Search for the cell housing the specified text and yield its (X, Y) center coordinate. 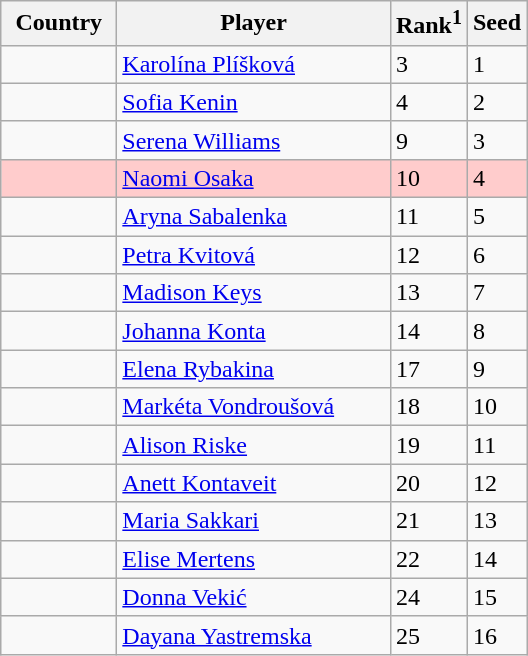
Markéta Vondroušová (254, 407)
Donna Vekić (254, 597)
8 (496, 331)
17 (428, 369)
Maria Sakkari (254, 521)
24 (428, 597)
Dayana Yastremska (254, 635)
25 (428, 635)
15 (496, 597)
Serena Williams (254, 140)
Madison Keys (254, 293)
Johanna Konta (254, 331)
Player (254, 24)
2 (496, 102)
Elena Rybakina (254, 369)
Seed (496, 24)
Anett Kontaveit (254, 483)
Elise Mertens (254, 559)
19 (428, 445)
Aryna Sabalenka (254, 217)
5 (496, 217)
7 (496, 293)
Country (59, 24)
18 (428, 407)
Sofia Kenin (254, 102)
Rank1 (428, 24)
Petra Kvitová (254, 255)
1 (496, 64)
6 (496, 255)
21 (428, 521)
Alison Riske (254, 445)
Naomi Osaka (254, 178)
16 (496, 635)
Karolína Plíšková (254, 64)
22 (428, 559)
20 (428, 483)
